Provide the [x, y] coordinate of the cell's center where the given text is located.  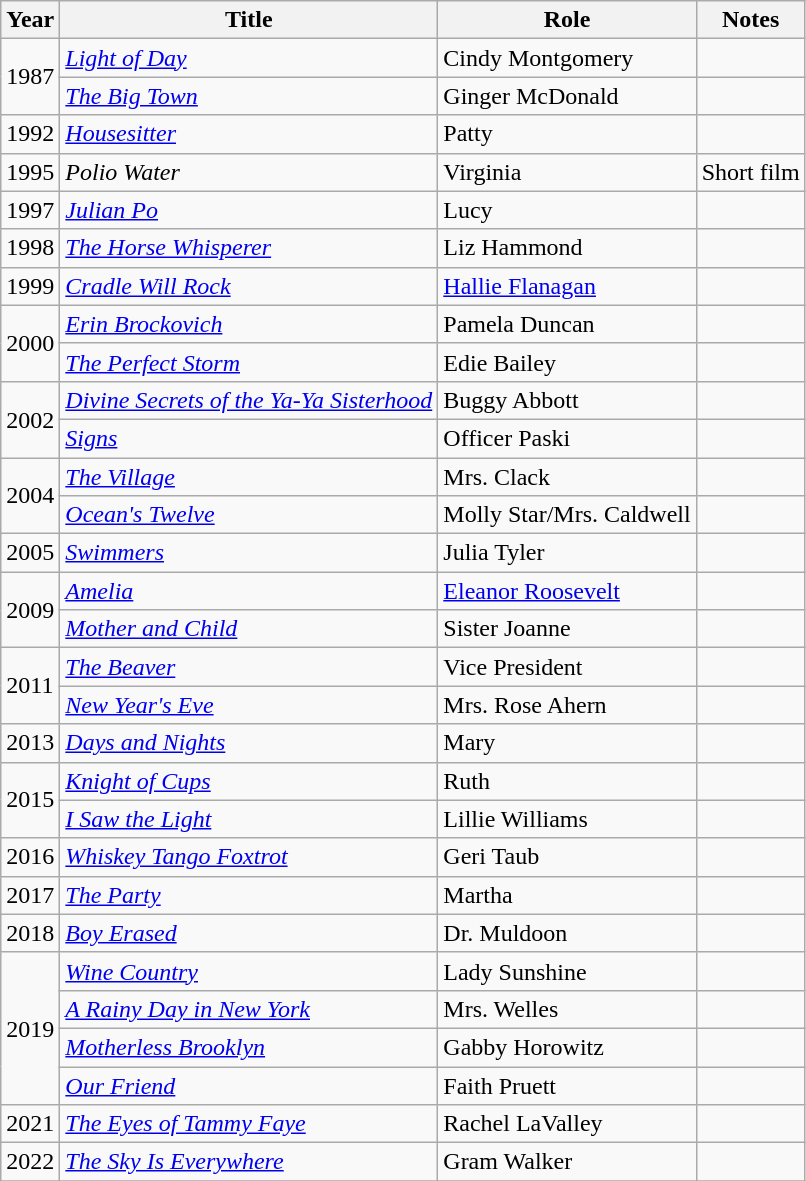
The Perfect Storm [249, 362]
2021 [30, 1124]
Year [30, 20]
The Sky Is Everywhere [249, 1162]
Light of Day [249, 58]
I Saw the Light [249, 819]
2009 [30, 610]
1998 [30, 248]
Patty [567, 134]
Role [567, 20]
Polio Water [249, 172]
Molly Star/Mrs. Caldwell [567, 515]
Lillie Williams [567, 819]
A Rainy Day in New York [249, 1009]
2000 [30, 343]
Notes [750, 20]
Motherless Brooklyn [249, 1047]
Divine Secrets of the Ya-Ya Sisterhood [249, 400]
Mrs. Welles [567, 1009]
2004 [30, 496]
The Big Town [249, 96]
Housesitter [249, 134]
2017 [30, 895]
Ocean's Twelve [249, 515]
The Village [249, 477]
Ginger McDonald [567, 96]
New Year's Eve [249, 705]
Cindy Montgomery [567, 58]
Signs [249, 438]
Lady Sunshine [567, 971]
Wine Country [249, 971]
Martha [567, 895]
Cradle Will Rock [249, 286]
2016 [30, 857]
2018 [30, 933]
2022 [30, 1162]
Vice President [567, 667]
1995 [30, 172]
The Beaver [249, 667]
Mary [567, 743]
Gabby Horowitz [567, 1047]
Days and Nights [249, 743]
1999 [30, 286]
Boy Erased [249, 933]
Short film [750, 172]
2019 [30, 1028]
Amelia [249, 591]
Mrs. Rose Ahern [567, 705]
Eleanor Roosevelt [567, 591]
Knight of Cups [249, 781]
Liz Hammond [567, 248]
Buggy Abbott [567, 400]
Hallie Flanagan [567, 286]
1997 [30, 210]
Mother and Child [249, 629]
2011 [30, 686]
Pamela Duncan [567, 324]
Julia Tyler [567, 553]
Mrs. Clack [567, 477]
Geri Taub [567, 857]
Sister Joanne [567, 629]
Faith Pruett [567, 1085]
Erin Brockovich [249, 324]
Julian Po [249, 210]
The Horse Whisperer [249, 248]
1987 [30, 77]
Lucy [567, 210]
2005 [30, 553]
2013 [30, 743]
The Party [249, 895]
Title [249, 20]
Officer Paski [567, 438]
Swimmers [249, 553]
Ruth [567, 781]
The Eyes of Tammy Faye [249, 1124]
Dr. Muldoon [567, 933]
2015 [30, 800]
Edie Bailey [567, 362]
2002 [30, 419]
Virginia [567, 172]
Whiskey Tango Foxtrot [249, 857]
Gram Walker [567, 1162]
Rachel LaValley [567, 1124]
Our Friend [249, 1085]
1992 [30, 134]
